Provide the [x, y] coordinate of the cell's center where the given text is located.  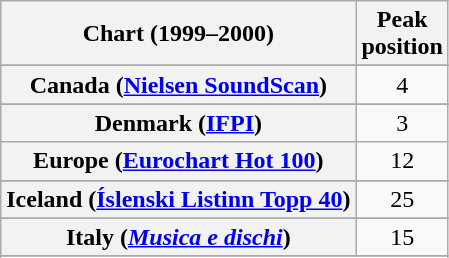
Denmark (IFPI) [178, 123]
12 [402, 161]
Peakposition [402, 34]
25 [402, 199]
Canada (Nielsen SoundScan) [178, 85]
4 [402, 85]
15 [402, 237]
3 [402, 123]
Europe (Eurochart Hot 100) [178, 161]
Chart (1999–2000) [178, 34]
Italy (Musica e dischi) [178, 237]
Iceland (Íslenski Listinn Topp 40) [178, 199]
